Extract the (X, Y) coordinate from the center of the cell holding the provided text.  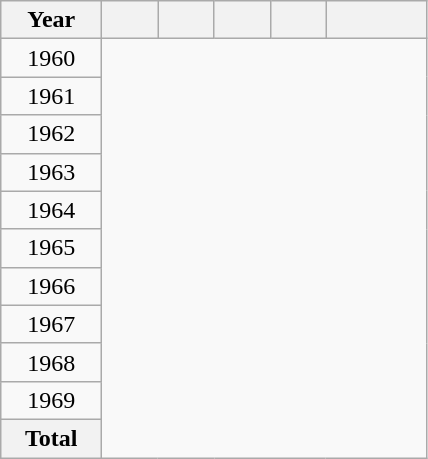
1964 (52, 210)
1968 (52, 362)
Total (52, 438)
1967 (52, 324)
1963 (52, 172)
1969 (52, 400)
1961 (52, 96)
1962 (52, 134)
1966 (52, 286)
Year (52, 20)
1965 (52, 248)
1960 (52, 58)
